Locate the cell with the specified text and output its (X, Y) center coordinate. 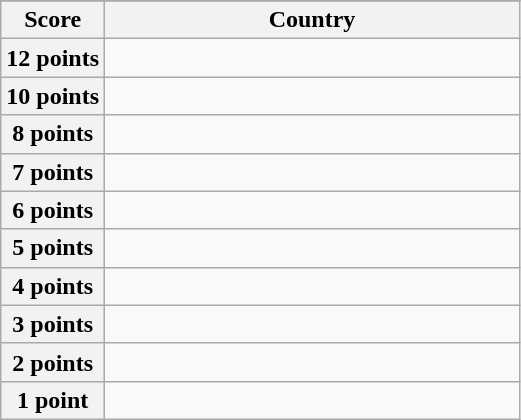
2 points (53, 362)
12 points (53, 58)
10 points (53, 96)
7 points (53, 172)
5 points (53, 248)
1 point (53, 400)
Score (53, 20)
6 points (53, 210)
4 points (53, 286)
8 points (53, 134)
Country (312, 20)
3 points (53, 324)
